Capture the cell that displays the provided text and extract its (X, Y) central coordinate. 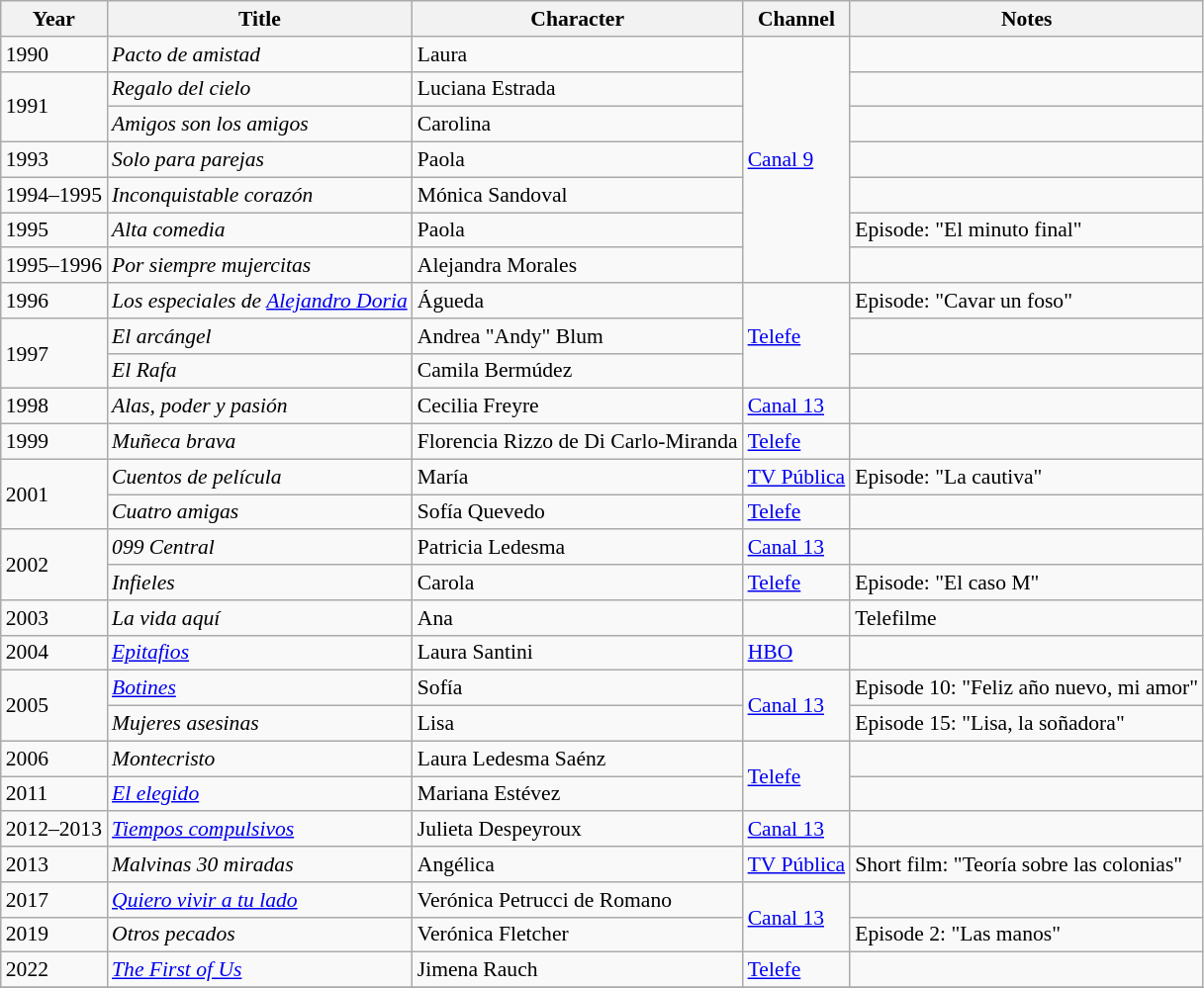
La vida aquí (259, 618)
Episode: "Cavar un foso" (1027, 301)
Short film: "Teoría sobre las colonias" (1027, 864)
Mujeres asesinas (259, 724)
Sofía Quevedo (578, 512)
Mariana Estévez (578, 794)
Alejandra Morales (578, 266)
2002 (53, 566)
1994–1995 (53, 195)
1990 (53, 54)
Botines (259, 688)
Jimena Rauch (578, 970)
2011 (53, 794)
1993 (53, 160)
1996 (53, 301)
HBO (797, 653)
El elegido (259, 794)
Los especiales de Alejandro Doria (259, 301)
Patricia Ledesma (578, 548)
Camila Bermúdez (578, 371)
Quiero vivir a tu lado (259, 900)
2005 (53, 706)
1997 (53, 354)
Alas, poder y pasión (259, 406)
Julieta Despeyroux (578, 830)
Title (259, 19)
1995–1996 (53, 266)
Alta comedia (259, 230)
2013 (53, 864)
María (578, 477)
Canal 9 (797, 160)
Telefilme (1027, 618)
Ana (578, 618)
Por siempre mujercitas (259, 266)
Regalo del cielo (259, 89)
Pacto de amistad (259, 54)
Muñeca brava (259, 442)
Cuentos de película (259, 477)
Malvinas 30 miradas (259, 864)
Tiempos compulsivos (259, 830)
Carolina (578, 125)
Episode 2: "Las manos" (1027, 935)
2003 (53, 618)
Laura (578, 54)
099 Central (259, 548)
2019 (53, 935)
Infieles (259, 583)
Carola (578, 583)
Andrea "Andy" Blum (578, 336)
Solo para parejas (259, 160)
El Rafa (259, 371)
Laura Santini (578, 653)
2022 (53, 970)
Verónica Fletcher (578, 935)
Laura Ledesma Saénz (578, 759)
Notes (1027, 19)
Águeda (578, 301)
Sofía (578, 688)
Luciana Estrada (578, 89)
1991 (53, 107)
Angélica (578, 864)
Montecristo (259, 759)
Year (53, 19)
1999 (53, 442)
The First of Us (259, 970)
Otros pecados (259, 935)
Episode: "El caso M" (1027, 583)
2006 (53, 759)
Episode: "El minuto final" (1027, 230)
1998 (53, 406)
Cuatro amigas (259, 512)
Episode 10: "Feliz año nuevo, mi amor" (1027, 688)
El arcángel (259, 336)
Florencia Rizzo de Di Carlo-Miranda (578, 442)
Cecilia Freyre (578, 406)
Episode: "La cautiva" (1027, 477)
Channel (797, 19)
2001 (53, 494)
Amigos son los amigos (259, 125)
Mónica Sandoval (578, 195)
2012–2013 (53, 830)
Episode 15: "Lisa, la soñadora" (1027, 724)
2004 (53, 653)
Character (578, 19)
2017 (53, 900)
1995 (53, 230)
Epitafios (259, 653)
Lisa (578, 724)
Inconquistable corazón (259, 195)
Verónica Petrucci de Romano (578, 900)
